Search for the cell housing the specified text and yield its (x, y) center coordinate. 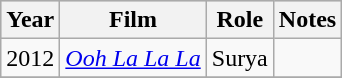
Surya (240, 58)
Ooh La La La (133, 58)
Year (30, 20)
2012 (30, 58)
Film (133, 20)
Role (240, 20)
Notes (307, 20)
